Capture the cell that displays the provided text and extract its [x, y] central coordinate. 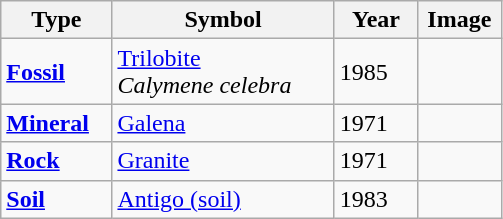
Fossil [56, 72]
TrilobiteCalymene celebra [223, 72]
Soil [56, 199]
Rock [56, 161]
Granite [223, 161]
1985 [376, 72]
Galena [223, 123]
Symbol [223, 20]
Image [460, 20]
Year [376, 20]
1983 [376, 199]
Antigo (soil) [223, 199]
Type [56, 20]
Mineral [56, 123]
